Find where the given text appears and provide that cell's center as [x, y] coordinate. 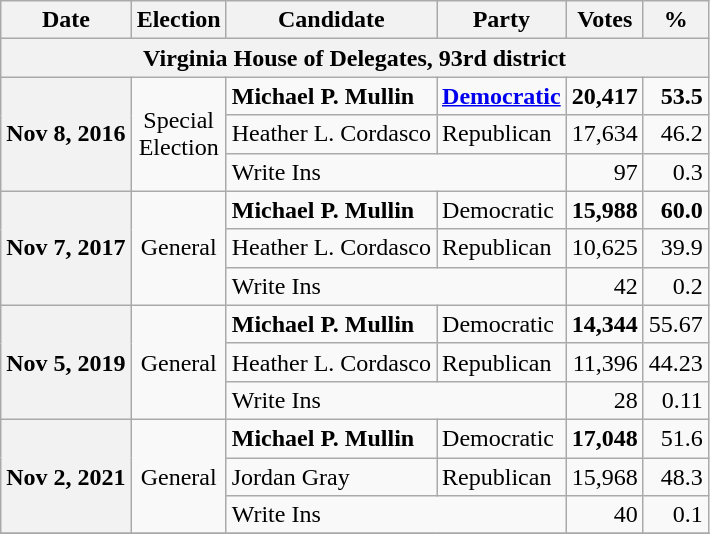
Nov 2, 2021 [66, 476]
48.3 [676, 477]
0.1 [676, 515]
51.6 [676, 438]
Date [66, 20]
39.9 [676, 248]
0.2 [676, 286]
Nov 5, 2019 [66, 362]
53.5 [676, 96]
15,968 [604, 477]
% [676, 20]
11,396 [604, 362]
Votes [604, 20]
10,625 [604, 248]
0.3 [676, 172]
20,417 [604, 96]
SpecialElection [178, 134]
Party [502, 20]
42 [604, 286]
15,988 [604, 210]
17,634 [604, 134]
Nov 7, 2017 [66, 248]
55.67 [676, 324]
Nov 8, 2016 [66, 134]
14,344 [604, 324]
40 [604, 515]
Jordan Gray [331, 477]
17,048 [604, 438]
Virginia House of Delegates, 93rd district [355, 58]
46.2 [676, 134]
28 [604, 400]
44.23 [676, 362]
0.11 [676, 400]
Candidate [331, 20]
Election [178, 20]
60.0 [676, 210]
97 [604, 172]
